Identify which cell holds the provided text, then report its [x, y] central coordinate. 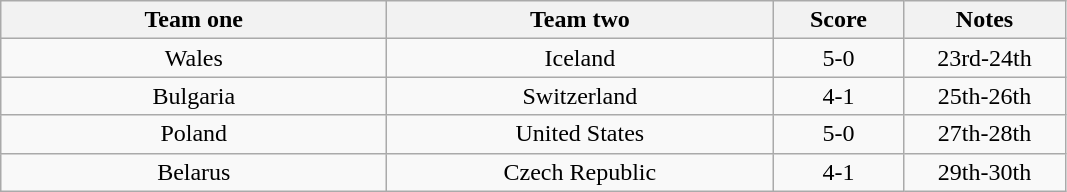
Score [838, 20]
Switzerland [580, 96]
23rd-24th [984, 58]
Poland [194, 134]
Bulgaria [194, 96]
Team one [194, 20]
Iceland [580, 58]
25th-26th [984, 96]
27th-28th [984, 134]
Notes [984, 20]
Czech Republic [580, 172]
Team two [580, 20]
Wales [194, 58]
Belarus [194, 172]
United States [580, 134]
29th-30th [984, 172]
